Identify which cell holds the provided text, then report its [X, Y] central coordinate. 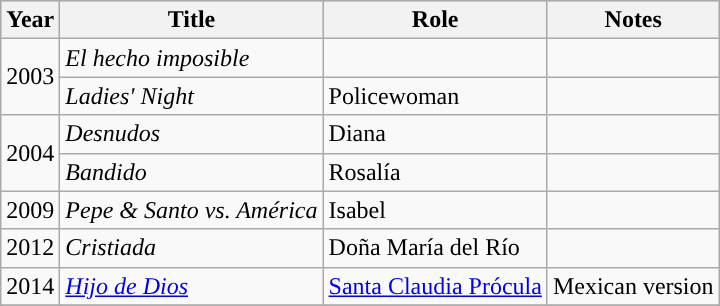
Ladies' Night [192, 96]
Policewoman [435, 96]
Bandido [192, 172]
Mexican version [633, 286]
Cristiada [192, 248]
2003 [30, 77]
Diana [435, 134]
Pepe & Santo vs. América [192, 210]
2004 [30, 153]
2012 [30, 248]
Desnudos [192, 134]
Rosalía [435, 172]
Year [30, 20]
Role [435, 20]
Hijo de Dios [192, 286]
Santa Claudia Prócula [435, 286]
2014 [30, 286]
Notes [633, 20]
2009 [30, 210]
Doña María del Río [435, 248]
El hecho imposible [192, 58]
Isabel [435, 210]
Title [192, 20]
